Pinpoint the cell where the given text exists, returning its [x, y] midpoint coordinate. 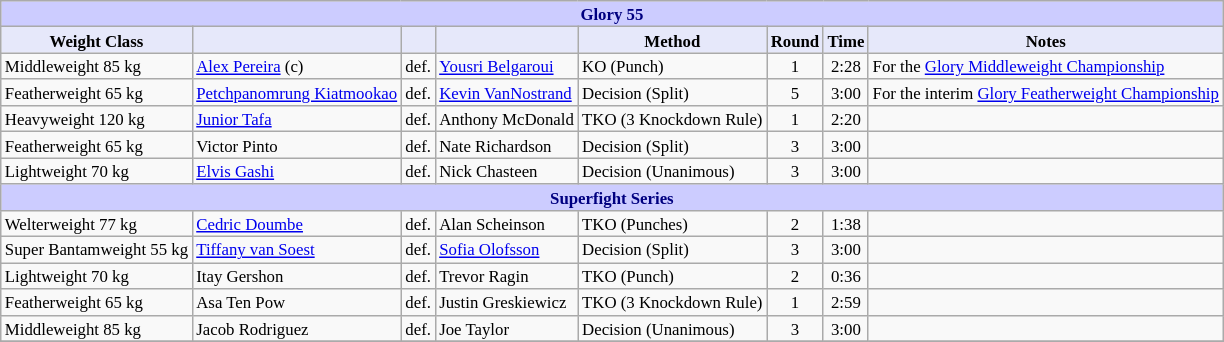
Method [672, 40]
Nick Chasteen [506, 171]
Anthony McDonald [506, 119]
Alex Pereira (c) [296, 66]
2:59 [846, 302]
Petchpanomrung Kiatmookao [296, 93]
Notes [1046, 40]
Junior Tafa [296, 119]
Glory 55 [612, 14]
For the Glory Middleweight Championship [1046, 66]
5 [796, 93]
Superfight Series [612, 197]
Sofia Olofsson [506, 250]
Itay Gershon [296, 276]
1:38 [846, 224]
KO (Punch) [672, 66]
Trevor Ragin [506, 276]
0:36 [846, 276]
TKO (Punches) [672, 224]
Asa Ten Pow [296, 302]
Alan Scheinson [506, 224]
Kevin VanNostrand [506, 93]
For the interim Glory Featherweight Championship [1046, 93]
Time [846, 40]
2:28 [846, 66]
Cedric Doumbe [296, 224]
Jacob Rodriguez [296, 328]
Tiffany van Soest [296, 250]
Joe Taylor [506, 328]
2:20 [846, 119]
Super Bantamweight 55 kg [96, 250]
Heavyweight 120 kg [96, 119]
Yousri Belgaroui [506, 66]
Weight Class [96, 40]
Welterweight 77 kg [96, 224]
Elvis Gashi [296, 171]
Victor Pinto [296, 145]
TKO (Punch) [672, 276]
Round [796, 40]
Nate Richardson [506, 145]
Justin Greskiewicz [506, 302]
